Return the [x, y] coordinate for the center point of the cell that contains the specified text.  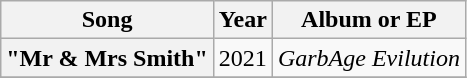
Album or EP [368, 20]
"Mr & Mrs Smith" [108, 58]
Year [242, 20]
GarbAge Evilution [368, 58]
Song [108, 20]
2021 [242, 58]
